From the cell containing the given text, extract its center point as [x, y] coordinate. 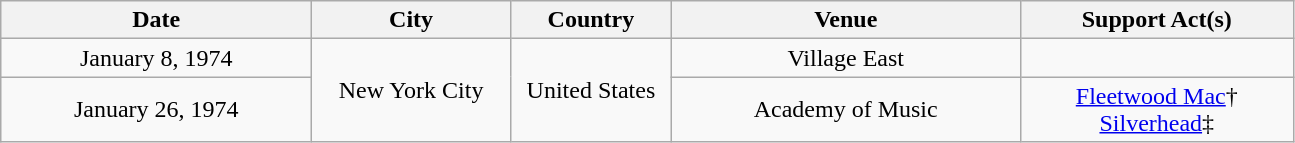
Venue [846, 20]
January 8, 1974 [156, 58]
Academy of Music [846, 110]
New York City [412, 90]
Fleetwood Mac†Silverhead‡ [1157, 110]
Date [156, 20]
January 26, 1974 [156, 110]
Support Act(s) [1157, 20]
Country [590, 20]
City [412, 20]
Village East [846, 58]
United States [590, 90]
